Search for the cell housing the specified text and yield its (x, y) center coordinate. 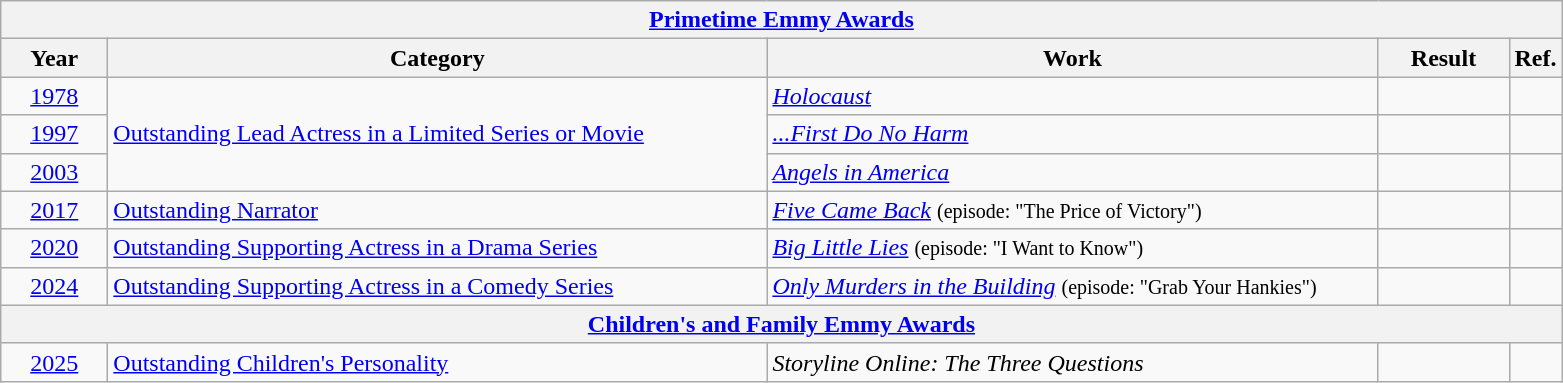
2025 (54, 362)
Ref. (1536, 58)
Year (54, 58)
Holocaust (1072, 96)
2024 (54, 286)
Outstanding Supporting Actress in a Comedy Series (438, 286)
Work (1072, 58)
Angels in America (1072, 172)
1997 (54, 134)
...First Do No Harm (1072, 134)
Result (1444, 58)
Primetime Emmy Awards (782, 20)
2003 (54, 172)
Only Murders in the Building (episode: "Grab Your Hankies") (1072, 286)
Outstanding Narrator (438, 210)
Children's and Family Emmy Awards (782, 324)
2017 (54, 210)
Category (438, 58)
Outstanding Supporting Actress in a Drama Series (438, 248)
Outstanding Lead Actress in a Limited Series or Movie (438, 134)
2020 (54, 248)
Storyline Online: The Three Questions (1072, 362)
Five Came Back (episode: "The Price of Victory") (1072, 210)
Big Little Lies (episode: "I Want to Know") (1072, 248)
Outstanding Children's Personality (438, 362)
1978 (54, 96)
